From the cell containing the given text, extract its center point as (X, Y) coordinate. 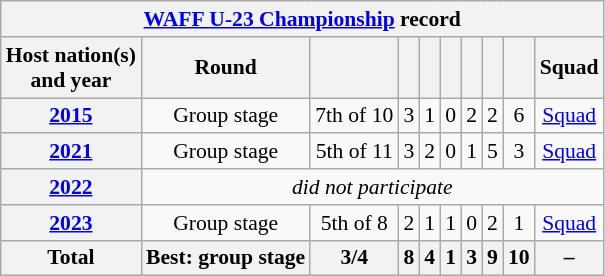
6 (519, 116)
8 (408, 258)
5th of 11 (354, 152)
Best: group stage (226, 258)
5th of 8 (354, 223)
3/4 (354, 258)
Total (71, 258)
WAFF U-23 Championship record (302, 19)
5 (492, 152)
2021 (71, 152)
2023 (71, 223)
– (570, 258)
7th of 10 (354, 116)
9 (492, 258)
2022 (71, 187)
Host nation(s)and year (71, 68)
10 (519, 258)
4 (430, 258)
2015 (71, 116)
did not participate (372, 187)
Round (226, 68)
